Determine the (X, Y) coordinate at the center of the cell enclosing the given text.  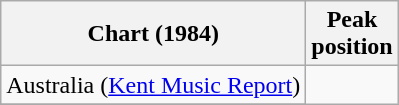
Australia (Kent Music Report) (154, 85)
Peakposition (352, 34)
Chart (1984) (154, 34)
